From the cell containing the given text, extract its center point as (x, y) coordinate. 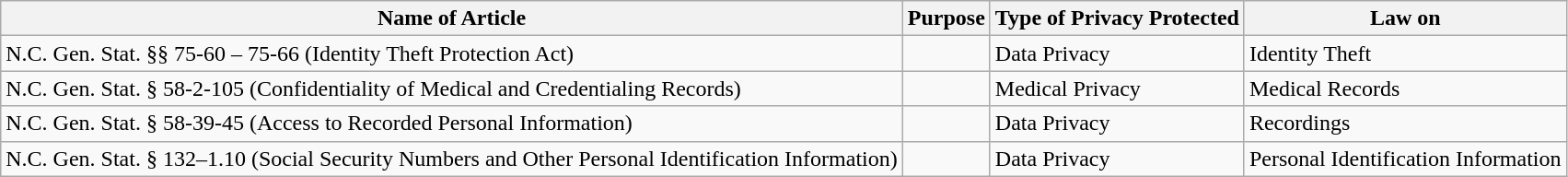
Personal Identification Information (1405, 159)
Medical Privacy (1117, 88)
N.C. Gen. Stat. § 58-2-105 (Confidentiality of Medical and Credentialing Records) (452, 88)
Medical Records (1405, 88)
Identity Theft (1405, 53)
Law on (1405, 18)
Name of Article (452, 18)
N.C. Gen. Stat. §§ 75-60 – 75-66 (Identity Theft Protection Act) (452, 53)
N.C. Gen. Stat. § 58-39-45 (Access to Recorded Personal Information) (452, 124)
Recordings (1405, 124)
Type of Privacy Protected (1117, 18)
Purpose (947, 18)
N.C. Gen. Stat. § 132–1.10 (Social Security Numbers and Other Personal Identification Information) (452, 159)
